From the cell containing the given text, extract its center point as [X, Y] coordinate. 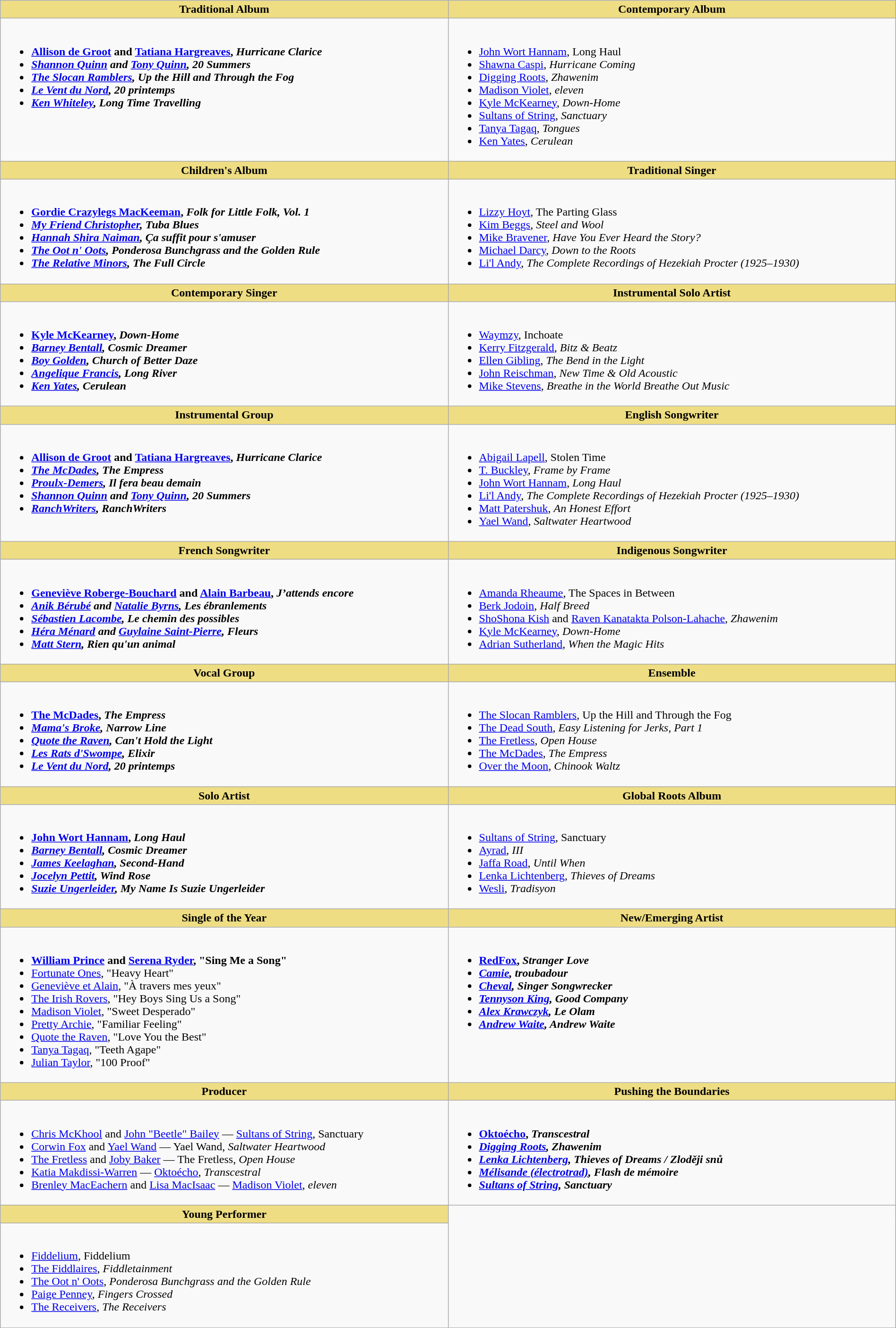
Global Roots Album [672, 796]
Children's Album [224, 170]
Young Performer [224, 1214]
Traditional Singer [672, 170]
Kyle McKearney, Down-HomeBarney Bentall, Cosmic DreamerBoy Golden, Church of Better DazeAngelique Francis, Long RiverKen Yates, Cerulean [224, 354]
Contemporary Singer [224, 293]
English Songwriter [672, 415]
Contemporary Album [672, 9]
Ensemble [672, 673]
French Songwriter [224, 550]
Traditional Album [224, 9]
Solo Artist [224, 796]
The McDades, The EmpressMama's Broke, Narrow LineQuote the Raven, Can't Hold the LightLes Rats d'Swompe, ElixirLe Vent du Nord, 20 printemps [224, 734]
New/Emerging Artist [672, 918]
Pushing the Boundaries [672, 1092]
Sultans of String, SanctuaryAyrad, IIIJaffa Road, Until WhenLenka Lichtenberg, Thieves of DreamsWesli, Tradisyon [672, 857]
Indigenous Songwriter [672, 550]
RedFox, Stranger LoveCamie, troubadourCheval, Singer SongwreckerTennyson King, Good CompanyAlex Krawczyk, Le OlamAndrew Waite, Andrew Waite [672, 1005]
Vocal Group [224, 673]
Instrumental Group [224, 415]
Single of the Year [224, 918]
Instrumental Solo Artist [672, 293]
Producer [224, 1092]
